Capture the cell that displays the provided text and extract its (X, Y) central coordinate. 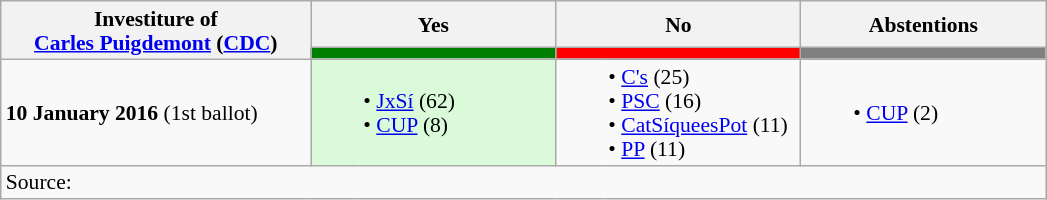
Yes (434, 24)
Source: (524, 182)
• C's (25)• PSC (16)• CatSíqueesPot (11)• PP (11) (702, 112)
• CUP (2) (948, 112)
Investiture ofCarles Puigdemont (CDC) (156, 30)
10 January 2016 (1st ballot) (156, 112)
• JxSí (62)• CUP (8) (458, 112)
No (678, 24)
Abstentions (924, 24)
